Find where the given text appears and provide that cell's center as [X, Y] coordinate. 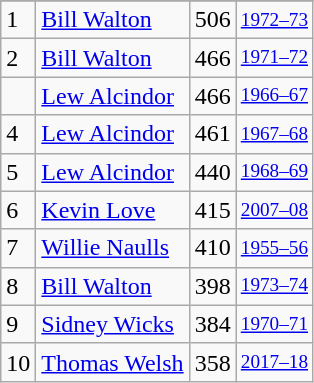
Willie Naulls [112, 248]
461 [212, 134]
1967–68 [274, 134]
1970–71 [274, 324]
6 [18, 210]
5 [18, 172]
358 [212, 362]
1968–69 [274, 172]
10 [18, 362]
9 [18, 324]
398 [212, 286]
1966–67 [274, 96]
Sidney Wicks [112, 324]
1955–56 [274, 248]
2 [18, 58]
384 [212, 324]
2017–18 [274, 362]
8 [18, 286]
410 [212, 248]
Thomas Welsh [112, 362]
2007–08 [274, 210]
415 [212, 210]
1 [18, 20]
440 [212, 172]
1971–72 [274, 58]
7 [18, 248]
506 [212, 20]
Kevin Love [112, 210]
4 [18, 134]
1972–73 [274, 20]
1973–74 [274, 286]
